Output the [x, y] coordinate of the center of the cell containing the given text.  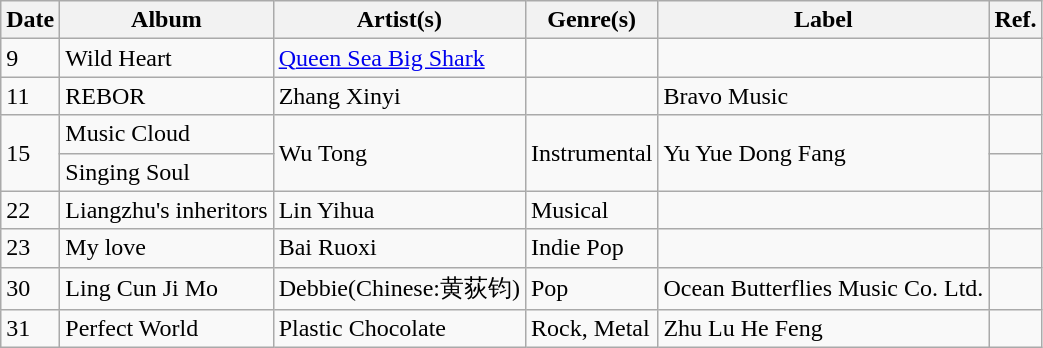
Yu Yue Dong Fang [824, 153]
Wild Heart [166, 58]
Bravo Music [824, 96]
Bai Ruoxi [399, 248]
Artist(s) [399, 20]
Genre(s) [591, 20]
23 [30, 248]
Musical [591, 210]
Perfect World [166, 329]
Music Cloud [166, 134]
Pop [591, 288]
REBOR [166, 96]
Label [824, 20]
30 [30, 288]
Instrumental [591, 153]
Plastic Chocolate [399, 329]
Ref. [1016, 20]
My love [166, 248]
31 [30, 329]
Zhu Lu He Feng [824, 329]
Wu Tong [399, 153]
9 [30, 58]
11 [30, 96]
Ocean Butterflies Music Co. Ltd. [824, 288]
Liangzhu's inheritors [166, 210]
Debbie(Chinese:黄荻钧) [399, 288]
22 [30, 210]
Queen Sea Big Shark [399, 58]
Lin Yihua [399, 210]
Rock, Metal [591, 329]
Zhang Xinyi [399, 96]
Singing Soul [166, 172]
Date [30, 20]
Indie Pop [591, 248]
Ling Cun Ji Mo [166, 288]
15 [30, 153]
Album [166, 20]
